Pinpoint the cell where the given text exists, returning its (x, y) midpoint coordinate. 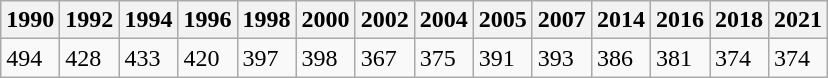
2005 (502, 20)
367 (384, 58)
420 (208, 58)
2014 (620, 20)
428 (90, 58)
1996 (208, 20)
433 (148, 58)
2021 (798, 20)
398 (326, 58)
2018 (740, 20)
1990 (30, 20)
1998 (266, 20)
381 (680, 58)
494 (30, 58)
375 (444, 58)
2002 (384, 20)
2000 (326, 20)
2007 (562, 20)
391 (502, 58)
2004 (444, 20)
393 (562, 58)
1994 (148, 20)
1992 (90, 20)
386 (620, 58)
2016 (680, 20)
397 (266, 58)
